Pinpoint the cell where the given text exists, returning its (x, y) midpoint coordinate. 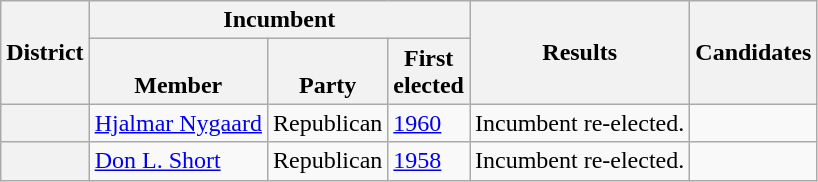
Firstelected (429, 72)
Results (580, 52)
Candidates (754, 52)
1960 (429, 123)
Incumbent (279, 20)
Hjalmar Nygaard (178, 123)
Don L. Short (178, 161)
Member (178, 72)
District (45, 52)
Party (327, 72)
1958 (429, 161)
